Scan for the cell matching the given text and deliver its [x, y] coordinate at center. 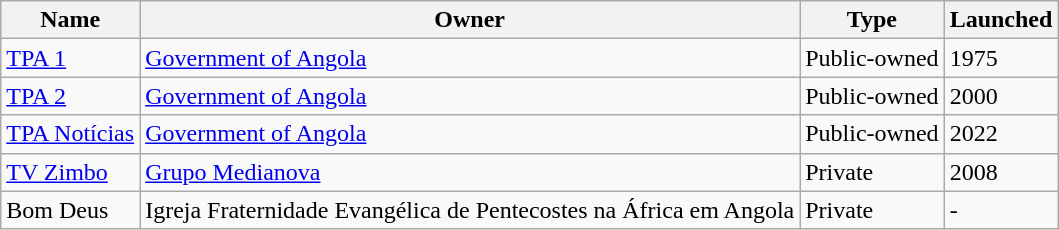
2008 [1001, 172]
2022 [1001, 134]
Bom Deus [70, 210]
Type [872, 20]
TPA 2 [70, 96]
Owner [470, 20]
1975 [1001, 58]
Igreja Fraternidade Evangélica de Pentecostes na África em Angola [470, 210]
Launched [1001, 20]
TPA 1 [70, 58]
Grupo Medianova [470, 172]
Name [70, 20]
TPA Notícias [70, 134]
2000 [1001, 96]
- [1001, 210]
TV Zimbo [70, 172]
